Extract the [X, Y] coordinate from the center of the cell holding the provided text.  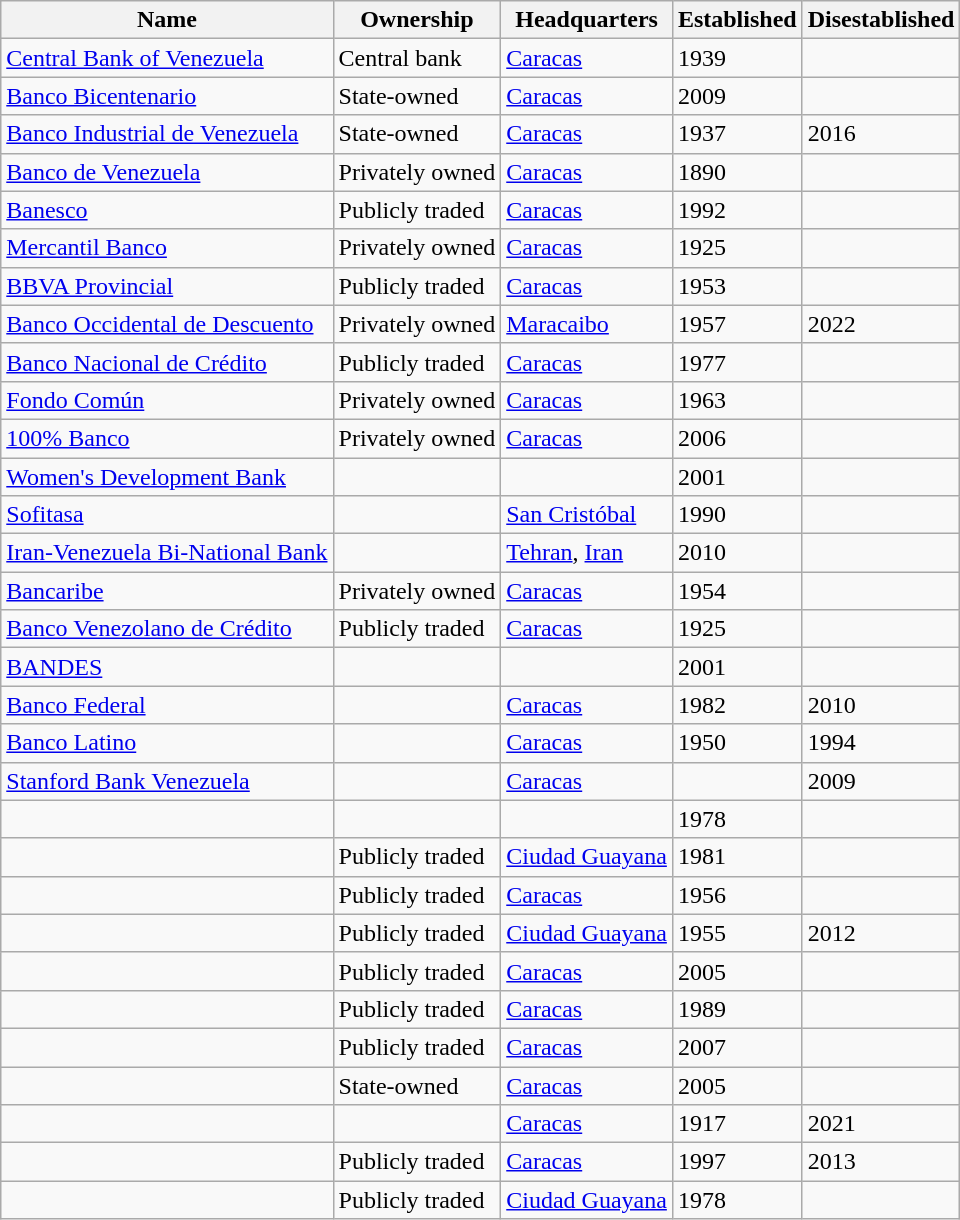
Central Bank of Venezuela [167, 58]
2006 [737, 438]
BANDES [167, 667]
2007 [737, 1047]
1977 [737, 362]
1953 [737, 286]
2016 [881, 134]
Central bank [417, 58]
1956 [737, 895]
2012 [881, 933]
1990 [737, 515]
San Cristóbal [587, 515]
1997 [737, 1162]
Maracaibo [587, 324]
1963 [737, 400]
1939 [737, 58]
1992 [737, 210]
Banco Latino [167, 743]
1989 [737, 1009]
Banco Bicentenario [167, 96]
1917 [737, 1124]
Banco Occidental de Descuento [167, 324]
Stanford Bank Venezuela [167, 781]
Name [167, 20]
1994 [881, 743]
Sofitasa [167, 515]
1982 [737, 705]
1954 [737, 591]
1981 [737, 857]
Banco Nacional de Crédito [167, 362]
Tehran, Iran [587, 553]
2021 [881, 1124]
1890 [737, 172]
Iran-Venezuela Bi-National Bank [167, 553]
Banco Industrial de Venezuela [167, 134]
1957 [737, 324]
Disestablished [881, 20]
Fondo Común [167, 400]
2022 [881, 324]
BBVA Provincial [167, 286]
Mercantil Banco [167, 248]
Banco de Venezuela [167, 172]
Banco Federal [167, 705]
2013 [881, 1162]
1937 [737, 134]
1950 [737, 743]
Headquarters [587, 20]
Bancaribe [167, 591]
1955 [737, 933]
Banco Venezolano de Crédito [167, 629]
Banesco [167, 210]
Established [737, 20]
Women's Development Bank [167, 477]
Ownership [417, 20]
100% Banco [167, 438]
